Return the (X, Y) coordinate for the center point of the cell that contains the specified text.  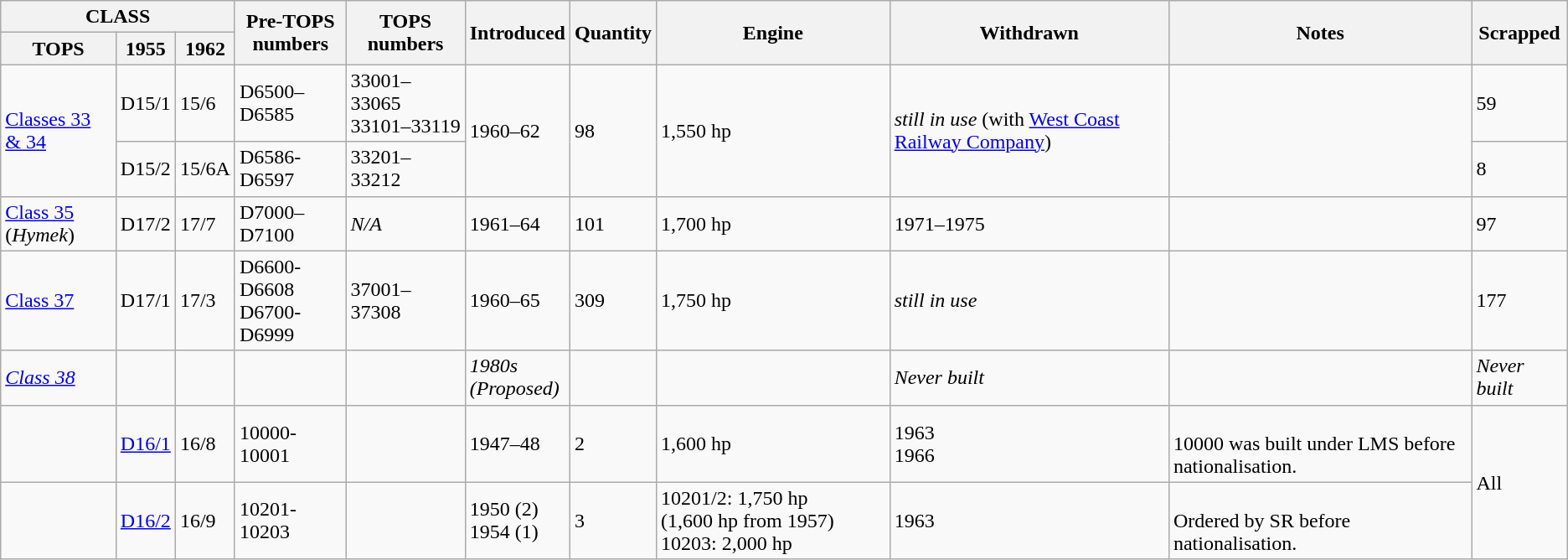
Notes (1320, 33)
1960–65 (518, 300)
59 (1519, 103)
3 (613, 521)
TOPS numbers (405, 33)
1962 (204, 49)
Ordered by SR before nationalisation. (1320, 521)
33201–33212 (405, 169)
D17/1 (146, 300)
16/9 (204, 521)
10201-10203 (290, 521)
1,550 hp (774, 131)
10000-10001 (290, 443)
10201/2: 1,750 hp (1,600 hp from 1957)10203: 2,000 hp (774, 521)
15/6A (204, 169)
still in use (1029, 300)
98 (613, 131)
still in use (with West Coast Railway Company) (1029, 131)
1955 (146, 49)
16/8 (204, 443)
D6586-D6597 (290, 169)
8 (1519, 169)
1950 (2)1954 (1) (518, 521)
17/7 (204, 223)
Pre-TOPSnumbers (290, 33)
D6500–D6585 (290, 103)
17/3 (204, 300)
D6600-D6608D6700-D6999 (290, 300)
N/A (405, 223)
1,700 hp (774, 223)
1947–48 (518, 443)
D15/2 (146, 169)
Classes 33 & 34 (59, 131)
CLASS (118, 17)
1,750 hp (774, 300)
15/6 (204, 103)
D16/1 (146, 443)
D16/2 (146, 521)
D17/2 (146, 223)
1963 (1029, 521)
1961–64 (518, 223)
Class 37 (59, 300)
101 (613, 223)
97 (1519, 223)
All (1519, 482)
33001–3306533101–33119 (405, 103)
D15/1 (146, 103)
Engine (774, 33)
1980s(Proposed) (518, 377)
TOPS (59, 49)
1971–1975 (1029, 223)
Introduced (518, 33)
2 (613, 443)
1960–62 (518, 131)
D7000–D7100 (290, 223)
177 (1519, 300)
Quantity (613, 33)
Class 38 (59, 377)
Withdrawn (1029, 33)
309 (613, 300)
Scrapped (1519, 33)
37001–37308 (405, 300)
1,600 hp (774, 443)
Class 35(Hymek) (59, 223)
10000 was built under LMS before nationalisation. (1320, 443)
19631966 (1029, 443)
